Find where the given text appears and provide that cell's center as [X, Y] coordinate. 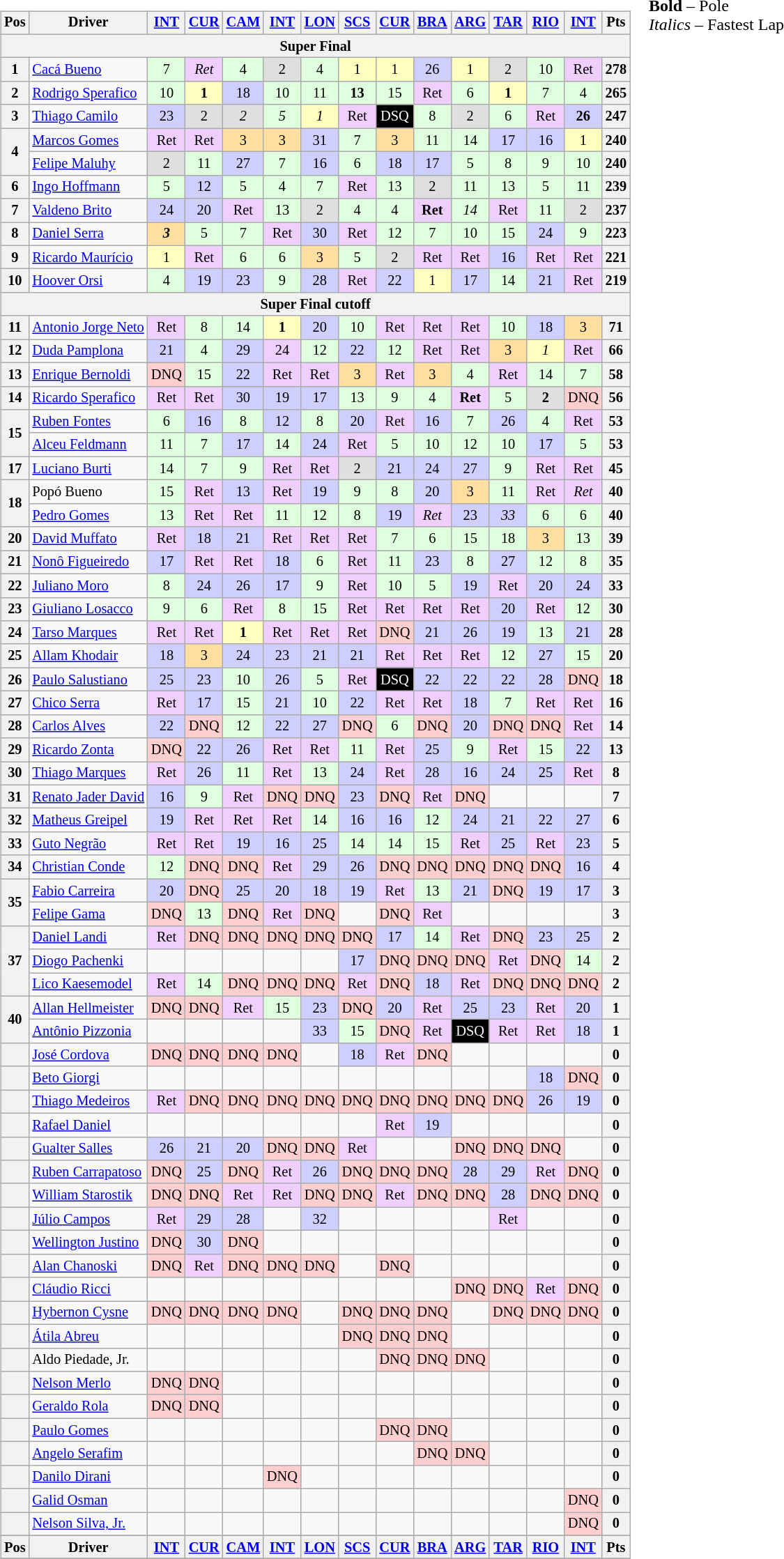
Allam Khodair [88, 656]
34 [15, 867]
David Muffato [88, 539]
Beto Giorgi [88, 1078]
Super Final [315, 46]
Paulo Salustiano [88, 679]
Antonio Jorge Neto [88, 328]
Hoover Orsi [88, 281]
Tarso Marques [88, 633]
Juliano Moro [88, 585]
Renato Jader David [88, 797]
Hybernon Cysne [88, 1313]
Valdeno Brito [88, 210]
Ricardo Zonta [88, 750]
Marcos Gomes [88, 140]
Danilo Dirani [88, 1477]
Super Final cutoff [315, 305]
Fabio Carreira [88, 891]
Cacá Bueno [88, 70]
Chico Serra [88, 703]
Felipe Maluhy [88, 164]
William Starostik [88, 1195]
Matheus Greipel [88, 820]
Carlos Alves [88, 726]
Galid Osman [88, 1500]
Aldo Piedade, Jr. [88, 1360]
56 [616, 398]
Rafael Daniel [88, 1125]
Ricardo Maurício [88, 257]
Guto Negrão [88, 844]
Daniel Serra [88, 234]
Nelson Merlo [88, 1383]
278 [616, 70]
39 [616, 539]
Angelo Serafim [88, 1454]
Nelson Silva, Jr. [88, 1524]
Felipe Gama [88, 914]
Cláudio Ricci [88, 1289]
Alceu Feldmann [88, 445]
Popó Bueno [88, 492]
Júlio Campos [88, 1219]
José Cordova [88, 1055]
Thiago Marques [88, 774]
45 [616, 468]
Antônio Pizzonia [88, 1031]
Gualter Salles [88, 1149]
Ingo Hoffmann [88, 187]
37 [15, 960]
71 [616, 328]
Daniel Landi [88, 937]
265 [616, 93]
Thiago Medeiros [88, 1102]
Rodrigo Sperafico [88, 93]
Nonô Figueiredo [88, 562]
Pedro Gomes [88, 515]
Christian Conde [88, 867]
Geraldo Rola [88, 1406]
Ruben Carrapatoso [88, 1172]
247 [616, 116]
Diogo Pachenki [88, 961]
Luciano Burti [88, 468]
Lico Kaesemodel [88, 985]
Alan Chanoski [88, 1266]
Allan Hellmeister [88, 1008]
Ricardo Sperafico [88, 398]
Giuliano Losacco [88, 609]
223 [616, 234]
Átila Abreu [88, 1336]
Paulo Gomes [88, 1430]
237 [616, 210]
Wellington Justino [88, 1243]
Ruben Fontes [88, 422]
239 [616, 187]
221 [616, 257]
Duda Pamplona [88, 351]
66 [616, 351]
219 [616, 281]
Enrique Bernoldi [88, 374]
58 [616, 374]
Thiago Camilo [88, 116]
